Determine the (x, y) coordinate at the center of the cell enclosing the given text.  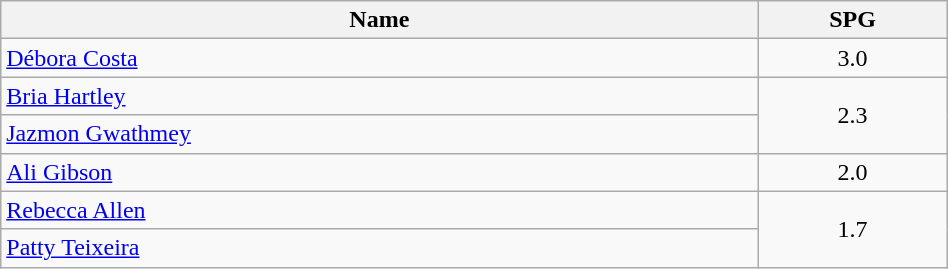
Rebecca Allen (380, 210)
3.0 (852, 58)
SPG (852, 20)
Name (380, 20)
2.0 (852, 172)
Patty Teixeira (380, 248)
2.3 (852, 115)
Jazmon Gwathmey (380, 134)
Ali Gibson (380, 172)
1.7 (852, 229)
Débora Costa (380, 58)
Bria Hartley (380, 96)
